Identify which cell holds the provided text, then report its (X, Y) central coordinate. 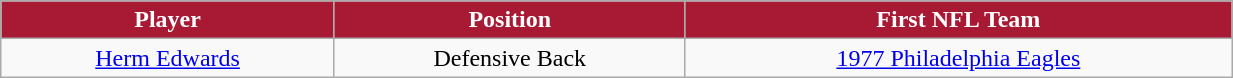
Position (510, 20)
First NFL Team (958, 20)
1977 Philadelphia Eagles (958, 58)
Player (168, 20)
Defensive Back (510, 58)
Herm Edwards (168, 58)
